Determine the (x, y) coordinate at the center of the cell enclosing the given text.  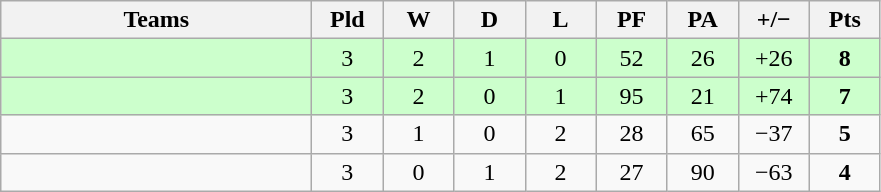
PF (632, 20)
−37 (774, 134)
Pld (348, 20)
+/− (774, 20)
8 (844, 58)
95 (632, 96)
L (560, 20)
52 (632, 58)
27 (632, 172)
26 (702, 58)
65 (702, 134)
28 (632, 134)
+74 (774, 96)
21 (702, 96)
Teams (156, 20)
−63 (774, 172)
+26 (774, 58)
D (490, 20)
7 (844, 96)
W (418, 20)
5 (844, 134)
90 (702, 172)
4 (844, 172)
PA (702, 20)
Pts (844, 20)
